Find where the given text appears and provide that cell's center as (x, y) coordinate. 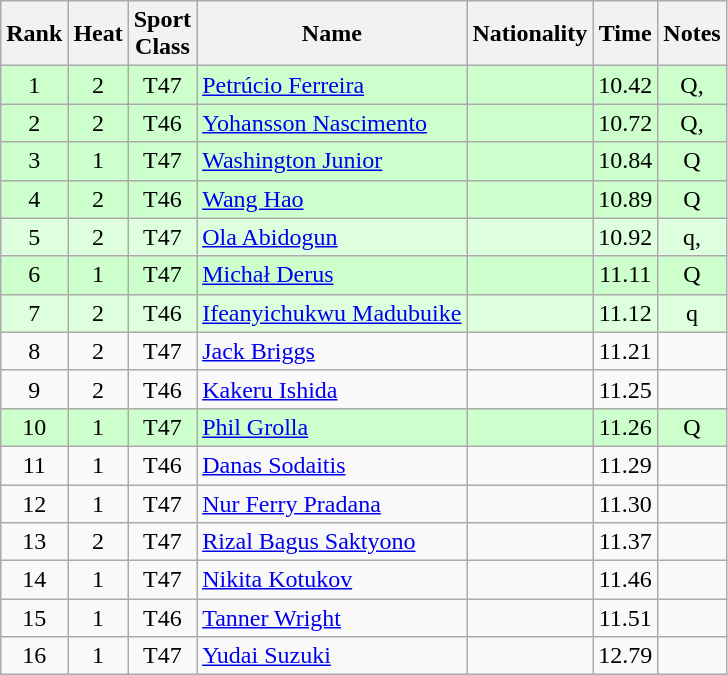
3 (34, 161)
Time (626, 34)
4 (34, 199)
11.25 (626, 389)
q, (692, 237)
SportClass (162, 34)
6 (34, 275)
10.92 (626, 237)
Notes (692, 34)
Wang Hao (332, 199)
10.89 (626, 199)
11.21 (626, 351)
Phil Grolla (332, 427)
11.29 (626, 465)
8 (34, 351)
11.12 (626, 313)
9 (34, 389)
10.84 (626, 161)
Michał Derus (332, 275)
10.72 (626, 123)
Petrúcio Ferreira (332, 85)
Danas Sodaitis (332, 465)
14 (34, 580)
Rizal Bagus Saktyono (332, 542)
Name (332, 34)
Nikita Kotukov (332, 580)
Ifeanyichukwu Madubuike (332, 313)
Nur Ferry Pradana (332, 503)
15 (34, 618)
11.37 (626, 542)
q (692, 313)
11.26 (626, 427)
Washington Junior (332, 161)
Yudai Suzuki (332, 656)
13 (34, 542)
11.46 (626, 580)
Ola Abidogun (332, 237)
11.51 (626, 618)
Heat (98, 34)
12 (34, 503)
Yohansson Nascimento (332, 123)
Nationality (530, 34)
16 (34, 656)
11 (34, 465)
Tanner Wright (332, 618)
Kakeru Ishida (332, 389)
7 (34, 313)
11.30 (626, 503)
10 (34, 427)
Rank (34, 34)
10.42 (626, 85)
11.11 (626, 275)
5 (34, 237)
Jack Briggs (332, 351)
12.79 (626, 656)
